Scan for the cell matching the given text and deliver its [X, Y] coordinate at center. 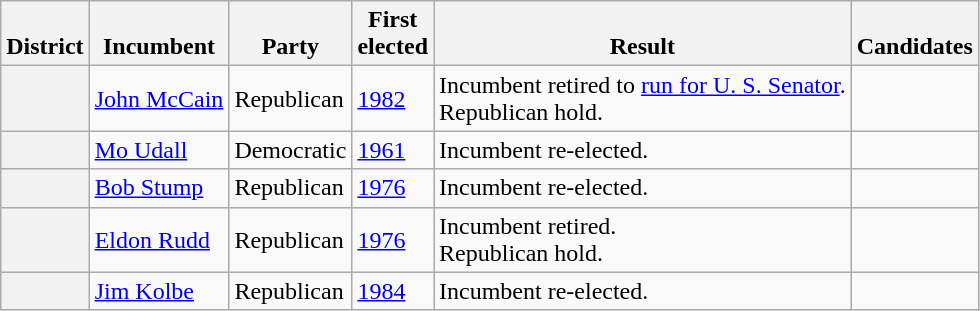
Firstelected [393, 34]
Mo Udall [159, 150]
Candidates [914, 34]
Result [643, 34]
Incumbent retired.Republican hold. [643, 240]
Bob Stump [159, 188]
Incumbent [159, 34]
John McCain [159, 98]
District [45, 34]
Party [290, 34]
1984 [393, 291]
1982 [393, 98]
1961 [393, 150]
Jim Kolbe [159, 291]
Democratic [290, 150]
Eldon Rudd [159, 240]
Incumbent retired to run for U. S. Senator.Republican hold. [643, 98]
